Provide the [x, y] coordinate of the cell's center where the given text is located.  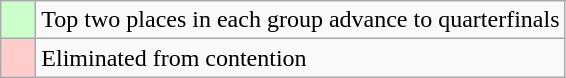
Top two places in each group advance to quarterfinals [300, 20]
Eliminated from contention [300, 58]
